From the cell containing the given text, extract its center point as (x, y) coordinate. 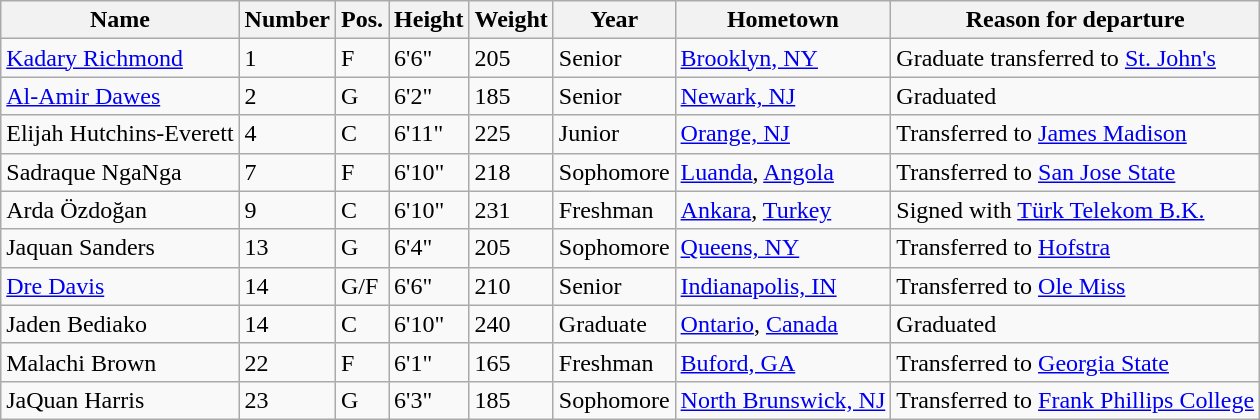
6'11" (429, 134)
23 (287, 400)
Number (287, 20)
210 (511, 286)
Transferred to San Jose State (1076, 172)
Buford, GA (783, 362)
Dre Davis (120, 286)
Graduate (614, 324)
1 (287, 58)
Al-Amir Dawes (120, 96)
Elijah Hutchins-Everett (120, 134)
Transferred to James Madison (1076, 134)
Ontario, Canada (783, 324)
Reason for departure (1076, 20)
Luanda, Angola (783, 172)
Jaden Bediako (120, 324)
6'1" (429, 362)
Graduate transferred to St. John's (1076, 58)
231 (511, 210)
Ankara, Turkey (783, 210)
13 (287, 248)
6'3" (429, 400)
Pos. (362, 20)
Hometown (783, 20)
240 (511, 324)
6'4" (429, 248)
North Brunswick, NJ (783, 400)
Junior (614, 134)
Orange, NJ (783, 134)
Sadraque NgaNga (120, 172)
7 (287, 172)
9 (287, 210)
Height (429, 20)
165 (511, 362)
Transferred to Ole Miss (1076, 286)
Kadary Richmond (120, 58)
Jaquan Sanders (120, 248)
Brooklyn, NY (783, 58)
Year (614, 20)
Transferred to Frank Phillips College (1076, 400)
218 (511, 172)
Newark, NJ (783, 96)
Indianapolis, IN (783, 286)
2 (287, 96)
4 (287, 134)
Transferred to Georgia State (1076, 362)
G/F (362, 286)
Transferred to Hofstra (1076, 248)
Malachi Brown (120, 362)
6'2" (429, 96)
22 (287, 362)
Arda Özdoğan (120, 210)
Name (120, 20)
225 (511, 134)
JaQuan Harris (120, 400)
Signed with Türk Telekom B.K. (1076, 210)
Queens, NY (783, 248)
Weight (511, 20)
